Search for the cell housing the specified text and yield its (x, y) center coordinate. 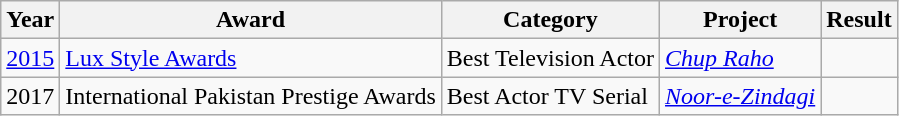
Result (859, 20)
Category (550, 20)
International Pakistan Prestige Awards (250, 96)
Chup Raho (740, 58)
Year (30, 20)
Noor-e-Zindagi (740, 96)
Lux Style Awards (250, 58)
2017 (30, 96)
Award (250, 20)
Project (740, 20)
Best Television Actor (550, 58)
2015 (30, 58)
Best Actor TV Serial (550, 96)
